Pinpoint the cell where the given text exists, returning its [x, y] midpoint coordinate. 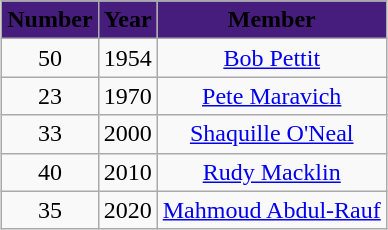
1970 [128, 96]
Shaquille O'Neal [272, 134]
2010 [128, 172]
40 [50, 172]
Year [128, 20]
Rudy Macklin [272, 172]
Number [50, 20]
1954 [128, 58]
50 [50, 58]
33 [50, 134]
2000 [128, 134]
Pete Maravich [272, 96]
Mahmoud Abdul-Rauf [272, 210]
2020 [128, 210]
Bob Pettit [272, 58]
23 [50, 96]
Member [272, 20]
35 [50, 210]
